Pinpoint the cell where the given text exists, returning its (x, y) midpoint coordinate. 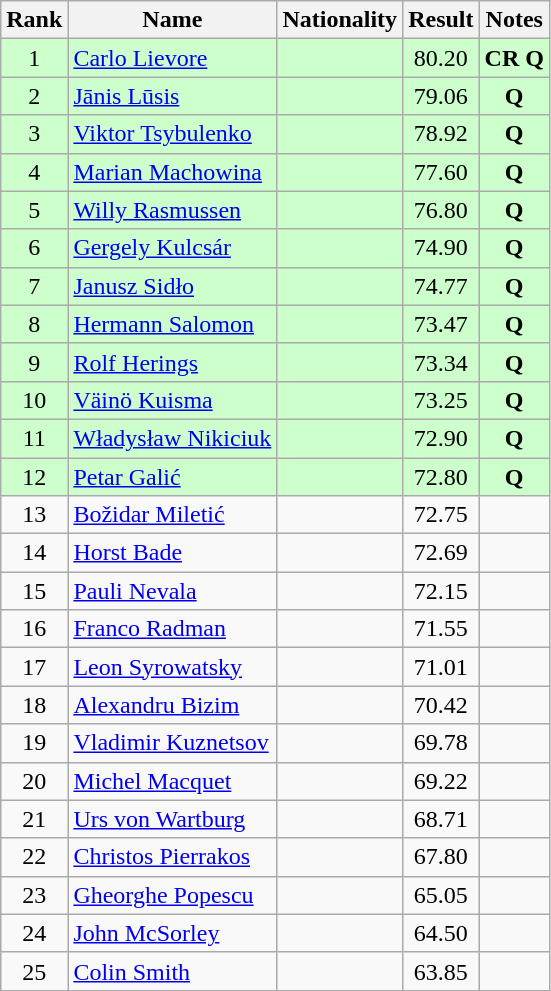
25 (34, 971)
Willy Rasmussen (172, 210)
1 (34, 58)
11 (34, 438)
13 (34, 515)
18 (34, 705)
77.60 (441, 172)
69.22 (441, 781)
Viktor Tsybulenko (172, 134)
72.80 (441, 477)
8 (34, 324)
16 (34, 629)
23 (34, 895)
2 (34, 96)
74.77 (441, 286)
17 (34, 667)
20 (34, 781)
76.80 (441, 210)
15 (34, 591)
22 (34, 857)
73.25 (441, 400)
4 (34, 172)
Rank (34, 20)
64.50 (441, 933)
Janusz Sidło (172, 286)
3 (34, 134)
Božidar Miletić (172, 515)
80.20 (441, 58)
Notes (514, 20)
Christos Pierrakos (172, 857)
Rolf Herings (172, 362)
Jānis Lūsis (172, 96)
74.90 (441, 248)
14 (34, 553)
24 (34, 933)
Urs von Wartburg (172, 819)
Michel Macquet (172, 781)
Marian Machowina (172, 172)
9 (34, 362)
19 (34, 743)
Colin Smith (172, 971)
70.42 (441, 705)
72.15 (441, 591)
73.34 (441, 362)
21 (34, 819)
Leon Syrowatsky (172, 667)
CR Q (514, 58)
Väinö Kuisma (172, 400)
68.71 (441, 819)
Hermann Salomon (172, 324)
Władysław Nikiciuk (172, 438)
67.80 (441, 857)
Carlo Lievore (172, 58)
10 (34, 400)
72.75 (441, 515)
Petar Galić (172, 477)
Horst Bade (172, 553)
Gergely Kulcsár (172, 248)
71.01 (441, 667)
73.47 (441, 324)
Franco Radman (172, 629)
Name (172, 20)
Pauli Nevala (172, 591)
63.85 (441, 971)
65.05 (441, 895)
Result (441, 20)
Nationality (340, 20)
78.92 (441, 134)
6 (34, 248)
69.78 (441, 743)
Alexandru Bizim (172, 705)
72.90 (441, 438)
John McSorley (172, 933)
79.06 (441, 96)
7 (34, 286)
Gheorghe Popescu (172, 895)
12 (34, 477)
71.55 (441, 629)
72.69 (441, 553)
Vladimir Kuznetsov (172, 743)
5 (34, 210)
